Extract the (x, y) coordinate from the center of the cell holding the provided text.  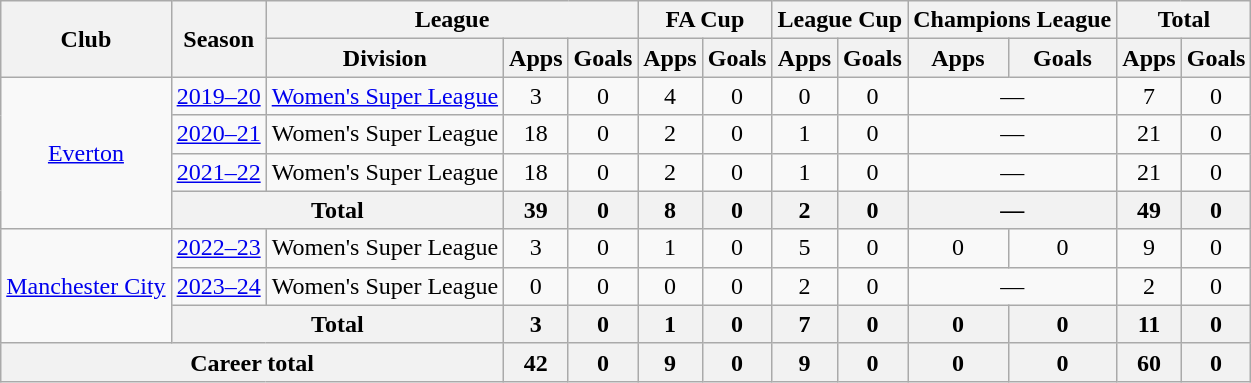
Division (384, 58)
39 (536, 210)
60 (1149, 362)
Career total (252, 362)
Club (86, 39)
FA Cup (705, 20)
Season (218, 39)
49 (1149, 210)
2022–23 (218, 248)
42 (536, 362)
2023–24 (218, 286)
2020–21 (218, 134)
Champions League (1012, 20)
2019–20 (218, 96)
League (452, 20)
League Cup (840, 20)
8 (670, 210)
Everton (86, 153)
2021–22 (218, 172)
5 (804, 248)
11 (1149, 324)
4 (670, 96)
Manchester City (86, 286)
